Pinpoint the cell where the given text exists, returning its (X, Y) midpoint coordinate. 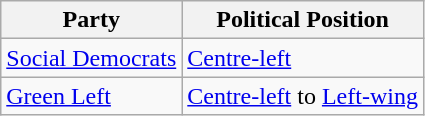
Centre-left to Left-wing (303, 96)
Social Democrats (92, 58)
Political Position (303, 20)
Green Left (92, 96)
Centre-left (303, 58)
Party (92, 20)
